Provide the [X, Y] coordinate of the cell's center where the given text is located.  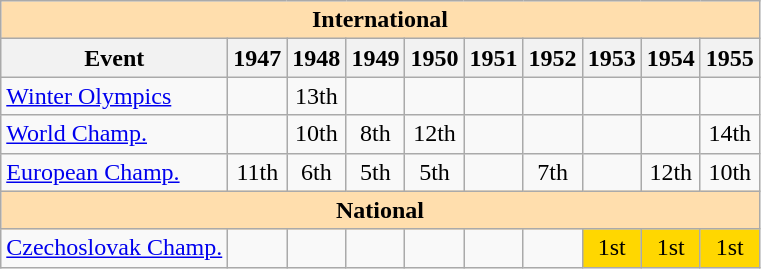
Czechoslovak Champ. [114, 248]
13th [316, 96]
1952 [552, 58]
1950 [434, 58]
Event [114, 58]
11th [258, 172]
Winter Olympics [114, 96]
1949 [376, 58]
1948 [316, 58]
1953 [612, 58]
1951 [494, 58]
8th [376, 134]
European Champ. [114, 172]
International [380, 20]
1955 [730, 58]
1947 [258, 58]
1954 [670, 58]
National [380, 210]
World Champ. [114, 134]
7th [552, 172]
14th [730, 134]
6th [316, 172]
